For the text-containing cell, return its midpoint in (X, Y) coordinate format. 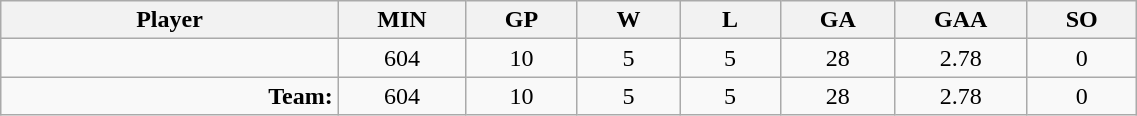
Player (170, 20)
W (628, 20)
GA (838, 20)
GAA (961, 20)
GP (522, 20)
SO (1081, 20)
MIN (402, 20)
L (730, 20)
Team: (170, 96)
